Identify which cell holds the provided text, then report its [X, Y] central coordinate. 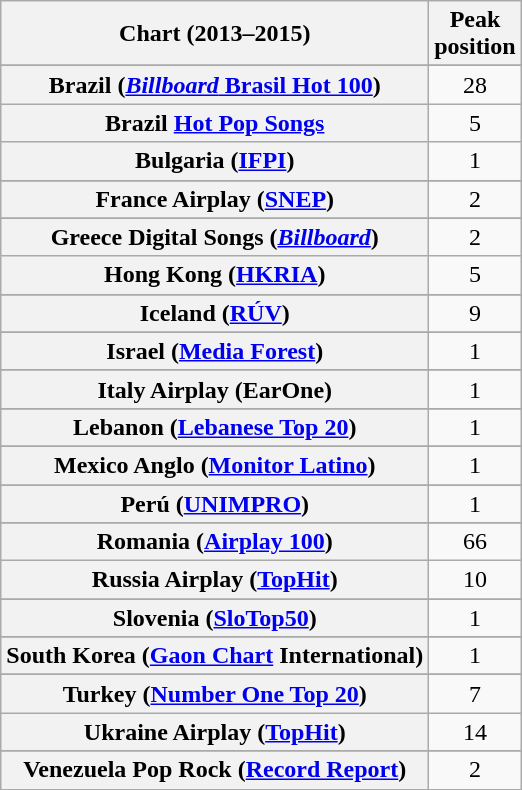
Hong Kong (HKRIA) [215, 275]
Israel (Media Forest) [215, 351]
10 [475, 580]
South Korea (Gaon Chart International) [215, 656]
Perú (UNIMPRO) [215, 503]
Italy Airplay (EarOne) [215, 389]
66 [475, 542]
Russia Airplay (TopHit) [215, 580]
Mexico Anglo (Monitor Latino) [215, 465]
Lebanon (Lebanese Top 20) [215, 427]
Greece Digital Songs (Billboard) [215, 237]
Venezuela Pop Rock (Record Report) [215, 770]
14 [475, 732]
Ukraine Airplay (TopHit) [215, 732]
France Airplay (SNEP) [215, 199]
Bulgaria (IFPI) [215, 161]
Slovenia (SloTop50) [215, 618]
7 [475, 694]
Iceland (RÚV) [215, 313]
Turkey (Number One Top 20) [215, 694]
Brazil Hot Pop Songs [215, 123]
Chart (2013–2015) [215, 34]
Brazil (Billboard Brasil Hot 100) [215, 85]
9 [475, 313]
28 [475, 85]
Romania (Airplay 100) [215, 542]
Peakposition [475, 34]
